For the text-containing cell, return its midpoint in [x, y] coordinate format. 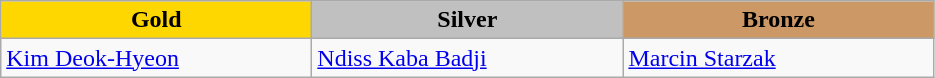
Kim Deok-Hyeon [156, 58]
Silver [468, 20]
Marcin Starzak [778, 58]
Bronze [778, 20]
Gold [156, 20]
Ndiss Kaba Badji [468, 58]
